Capture the cell that displays the provided text and extract its (x, y) central coordinate. 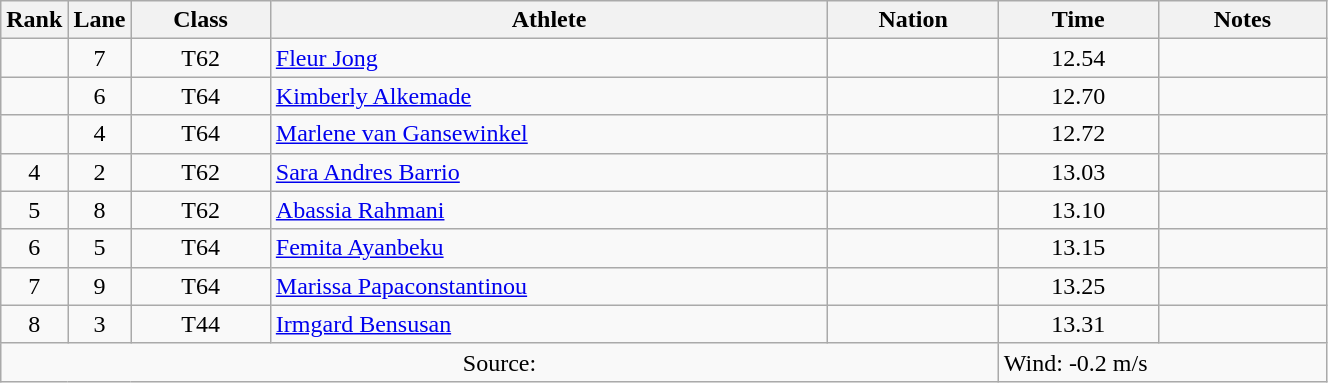
13.31 (1078, 324)
Time (1078, 20)
2 (100, 172)
12.70 (1078, 96)
13.25 (1078, 286)
Abassia Rahmani (549, 210)
Sara Andres Barrio (549, 172)
Femita Ayanbeku (549, 248)
13.15 (1078, 248)
Lane (100, 20)
Nation (913, 20)
12.54 (1078, 58)
13.10 (1078, 210)
Kimberly Alkemade (549, 96)
Irmgard Bensusan (549, 324)
Marlene van Gansewinkel (549, 134)
13.03 (1078, 172)
Notes (1242, 20)
12.72 (1078, 134)
9 (100, 286)
Class (200, 20)
Rank (34, 20)
Fleur Jong (549, 58)
3 (100, 324)
T44 (200, 324)
Athlete (549, 20)
Wind: -0.2 m/s (1162, 362)
Marissa Papaconstantinou (549, 286)
Source: (500, 362)
